Determine the (X, Y) coordinate at the center of the cell enclosing the given text.  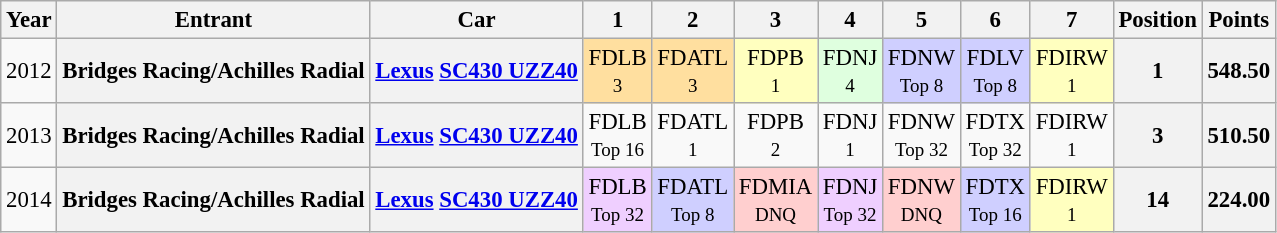
548.50 (1238, 72)
7 (1072, 20)
Position (1158, 20)
FDNJ4 (850, 72)
FDNWTop 8 (922, 72)
FDATL3 (692, 72)
Year (29, 20)
Points (1238, 20)
FDMIADNQ (776, 200)
2014 (29, 200)
FDLB3 (618, 72)
FDLVTop 8 (995, 72)
FDATL1 (692, 136)
FDPB2 (776, 136)
224.00 (1238, 200)
FDNJ1 (850, 136)
2013 (29, 136)
2 (692, 20)
6 (995, 20)
510.50 (1238, 136)
FDNWTop 32 (922, 136)
5 (922, 20)
FDTXTop 32 (995, 136)
FDLBTop 32 (618, 200)
FDATLTop 8 (692, 200)
Car (476, 20)
FDTXTop 16 (995, 200)
FDPB1 (776, 72)
FDNWDNQ (922, 200)
Entrant (214, 20)
4 (850, 20)
14 (1158, 200)
2012 (29, 72)
FDNJTop 32 (850, 200)
FDLBTop 16 (618, 136)
